Provide the [x, y] coordinate of the cell's center where the given text is located.  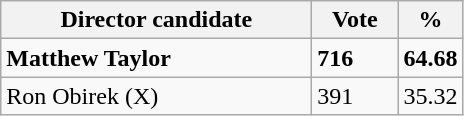
Director candidate [156, 20]
391 [355, 96]
35.32 [430, 96]
716 [355, 58]
Ron Obirek (X) [156, 96]
Vote [355, 20]
% [430, 20]
64.68 [430, 58]
Matthew Taylor [156, 58]
